Identify which cell holds the provided text, then report its [X, Y] central coordinate. 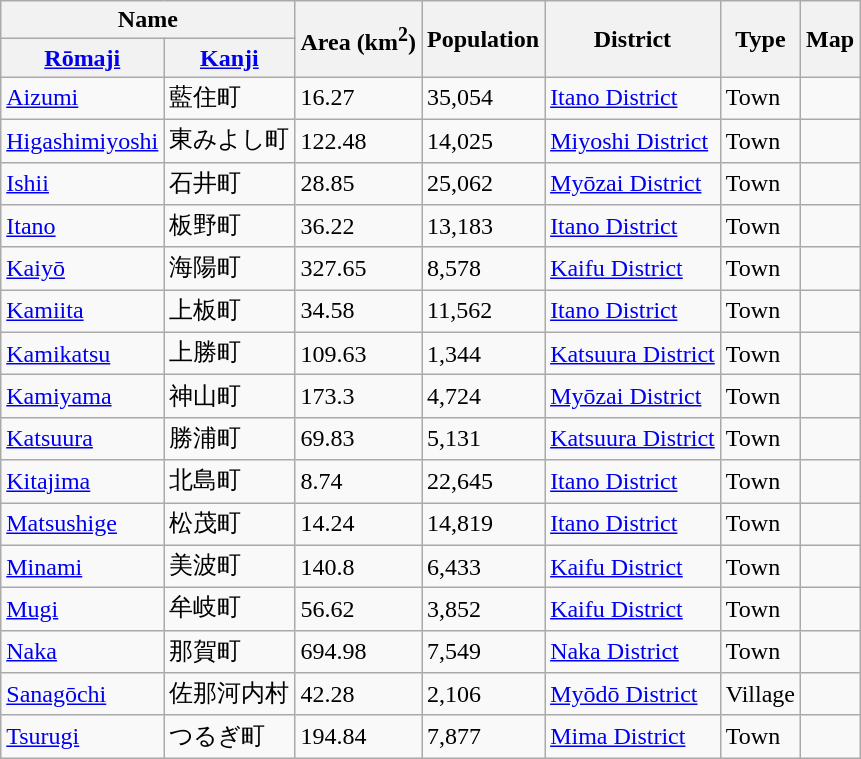
松茂町 [230, 524]
42.28 [358, 694]
Rōmaji [82, 58]
28.85 [358, 184]
140.8 [358, 566]
美波町 [230, 566]
Ishii [82, 184]
1,344 [484, 354]
327.65 [358, 268]
Tsurugi [82, 736]
上勝町 [230, 354]
3,852 [484, 610]
Mima District [633, 736]
Minami [82, 566]
Map [830, 39]
Kamiyama [82, 396]
Village [760, 694]
Name [148, 20]
22,645 [484, 482]
11,562 [484, 312]
13,183 [484, 226]
Naka District [633, 652]
Katsuura [82, 438]
Miyoshi District [633, 140]
District [633, 39]
109.63 [358, 354]
194.84 [358, 736]
Myōdō District [633, 694]
Area (km2) [358, 39]
Kitajima [82, 482]
2,106 [484, 694]
北島町 [230, 482]
勝浦町 [230, 438]
Kamiita [82, 312]
14.24 [358, 524]
34.58 [358, 312]
Population [484, 39]
東みよし町 [230, 140]
那賀町 [230, 652]
Matsushige [82, 524]
Higashimiyoshi [82, 140]
Itano [82, 226]
Type [760, 39]
7,549 [484, 652]
藍住町 [230, 98]
5,131 [484, 438]
35,054 [484, 98]
14,025 [484, 140]
海陽町 [230, 268]
8,578 [484, 268]
4,724 [484, 396]
69.83 [358, 438]
14,819 [484, 524]
板野町 [230, 226]
Kanji [230, 58]
16.27 [358, 98]
石井町 [230, 184]
36.22 [358, 226]
8.74 [358, 482]
7,877 [484, 736]
122.48 [358, 140]
25,062 [484, 184]
56.62 [358, 610]
牟岐町 [230, 610]
Sanagōchi [82, 694]
Kamikatsu [82, 354]
佐那河内村 [230, 694]
Kaiyō [82, 268]
上板町 [230, 312]
694.98 [358, 652]
Naka [82, 652]
神山町 [230, 396]
Mugi [82, 610]
173.3 [358, 396]
つるぎ町 [230, 736]
Aizumi [82, 98]
6,433 [484, 566]
